Capture the cell that displays the provided text and extract its [X, Y] central coordinate. 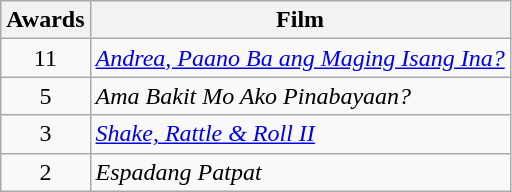
Film [300, 20]
5 [46, 96]
3 [46, 134]
2 [46, 172]
11 [46, 58]
Espadang Patpat [300, 172]
Shake, Rattle & Roll II [300, 134]
Andrea, Paano Ba ang Maging Isang Ina? [300, 58]
Awards [46, 20]
Ama Bakit Mo Ako Pinabayaan? [300, 96]
